Capture the cell that displays the provided text and extract its [X, Y] central coordinate. 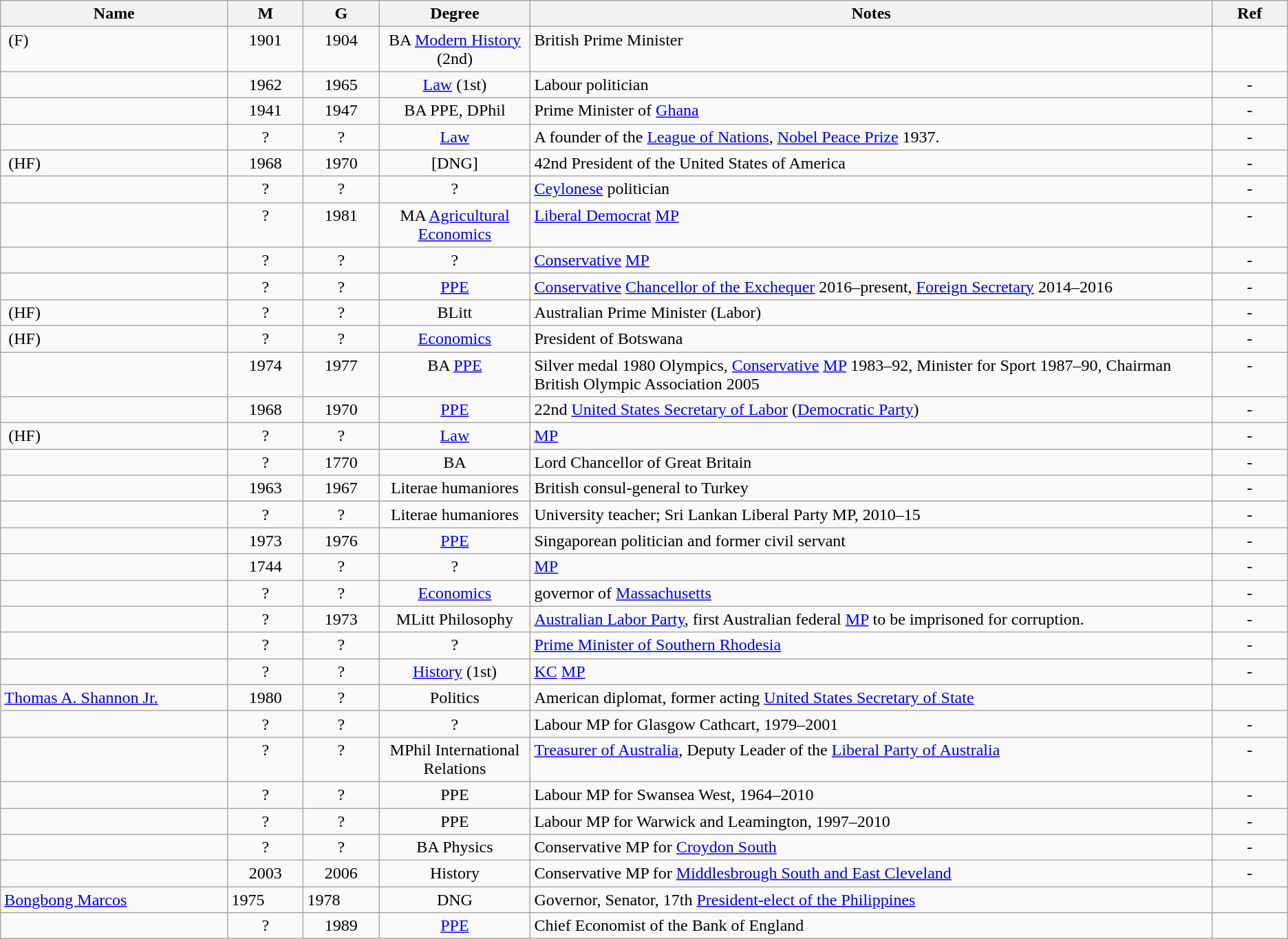
1978 [341, 900]
1963 [266, 488]
G [341, 14]
BLitt [455, 312]
American diplomat, former acting United States Secretary of State [871, 698]
BA Physics [455, 848]
Name [114, 14]
DNG [455, 900]
Conservative MP for Croydon South [871, 848]
42nd President of the United States of America [871, 163]
1974 [266, 374]
Ref [1249, 14]
Conservative MP [871, 260]
Governor, Senator, 17th President-elect of the Philippines [871, 900]
1947 [341, 111]
British consul-general to Turkey [871, 488]
British Prime Minister [871, 50]
1967 [341, 488]
KC MP [871, 671]
1904 [341, 50]
BA PPE [455, 374]
University teacher; Sri Lankan Liberal Party MP, 2010–15 [871, 515]
Bongbong Marcos [114, 900]
Prime Minister of Ghana [871, 111]
Labour MP for Warwick and Leamington, 1997–2010 [871, 821]
MA Agricultural Economics [455, 224]
1744 [266, 567]
Thomas A. Shannon Jr. [114, 698]
1977 [341, 374]
2006 [341, 874]
Notes [871, 14]
Politics [455, 698]
1975 [266, 900]
Ceylonese politician [871, 189]
1981 [341, 224]
1989 [341, 926]
Silver medal 1980 Olympics, Conservative MP 1983–92, Minister for Sport 1987–90, Chairman British Olympic Association 2005 [871, 374]
President of Botswana [871, 338]
Law (1st) [455, 85]
governor of Massachusetts [871, 593]
22nd United States Secretary of Labor (Democratic Party) [871, 410]
History (1st) [455, 671]
Labour MP for Swansea West, 1964–2010 [871, 795]
BA Modern History (2nd) [455, 50]
Prime Minister of Southern Rhodesia [871, 645]
Liberal Democrat MP [871, 224]
Chief Economist of the Bank of England [871, 926]
BA PPE, DPhil [455, 111]
M [266, 14]
Singaporean politician and former civil servant [871, 541]
2003 [266, 874]
1962 [266, 85]
1965 [341, 85]
MPhil International Relations [455, 759]
[DNG] [455, 163]
Conservative MP for Middlesbrough South and East Cleveland [871, 874]
1976 [341, 541]
Australian Labor Party, first Australian federal MP to be imprisoned for corruption. [871, 619]
Treasurer of Australia, Deputy Leader of the Liberal Party of Australia [871, 759]
Lord Chancellor of Great Britain [871, 462]
BA [455, 462]
1980 [266, 698]
Labour politician [871, 85]
A founder of the League of Nations, Nobel Peace Prize 1937. [871, 137]
Conservative Chancellor of the Exchequer 2016–present, Foreign Secretary 2014–2016 [871, 286]
(F) [114, 50]
MLitt Philosophy [455, 619]
1901 [266, 50]
Labour MP for Glasgow Cathcart, 1979–2001 [871, 724]
Australian Prime Minister (Labor) [871, 312]
1770 [341, 462]
History [455, 874]
1941 [266, 111]
Degree [455, 14]
